From the cell containing the given text, extract its center point as (X, Y) coordinate. 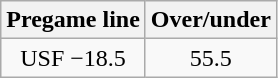
USF −18.5 (74, 58)
Pregame line (74, 20)
Over/under (210, 20)
55.5 (210, 58)
